Output the (X, Y) coordinate of the center of the cell containing the given text.  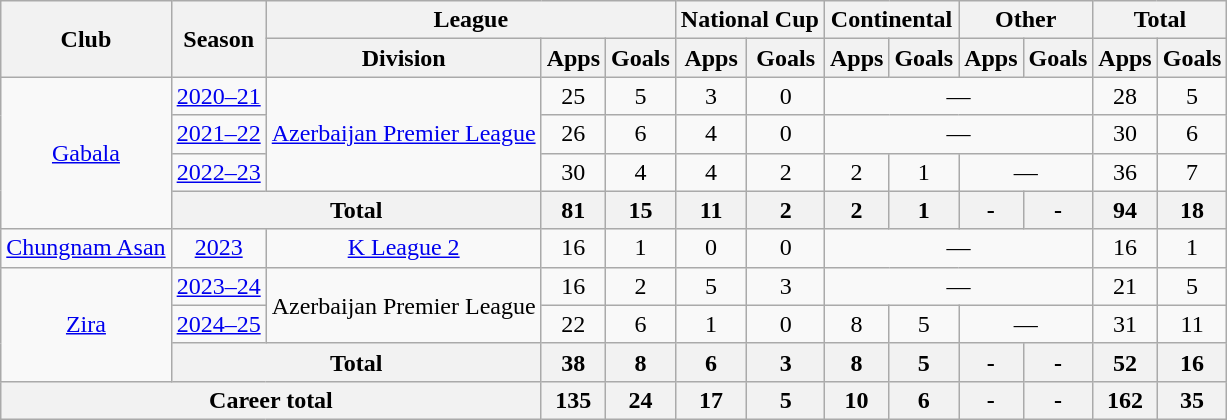
Career total (271, 400)
25 (573, 96)
2021–22 (218, 134)
21 (1125, 286)
81 (573, 210)
2020–21 (218, 96)
10 (856, 400)
18 (1192, 210)
35 (1192, 400)
National Cup (750, 20)
Club (86, 39)
15 (641, 210)
38 (573, 362)
2022–23 (218, 172)
2024–25 (218, 324)
28 (1125, 96)
36 (1125, 172)
17 (711, 400)
31 (1125, 324)
Chungnam Asan (86, 248)
League (470, 20)
22 (573, 324)
52 (1125, 362)
Gabala (86, 153)
Other (1026, 20)
2023–24 (218, 286)
94 (1125, 210)
Season (218, 39)
7 (1192, 172)
Zira (86, 324)
26 (573, 134)
K League 2 (404, 248)
2023 (218, 248)
Division (404, 58)
135 (573, 400)
Continental (891, 20)
24 (641, 400)
162 (1125, 400)
